Scan for the cell matching the given text and deliver its [X, Y] coordinate at center. 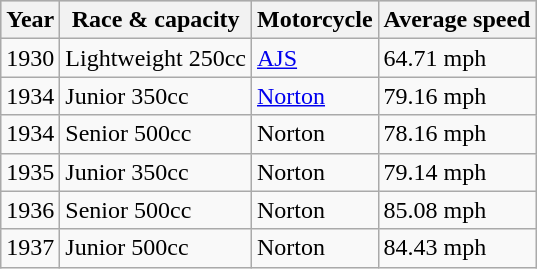
Motorcycle [316, 20]
79.16 mph [457, 96]
1935 [30, 172]
1937 [30, 248]
1930 [30, 58]
Lightweight 250cc [156, 58]
78.16 mph [457, 134]
Average speed [457, 20]
Junior 500cc [156, 248]
79.14 mph [457, 172]
AJS [316, 58]
84.43 mph [457, 248]
1936 [30, 210]
85.08 mph [457, 210]
Year [30, 20]
Race & capacity [156, 20]
64.71 mph [457, 58]
